Extract the (x, y) coordinate from the center of the cell holding the provided text.  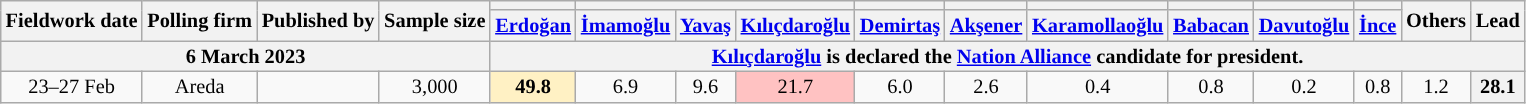
21.7 (796, 86)
9.6 (706, 86)
İmamoğlu (626, 26)
0.4 (1098, 86)
2.6 (986, 86)
Areda (199, 86)
Karamollaoğlu (1098, 26)
6 March 2023 (246, 56)
Davutoğlu (1304, 26)
Fieldwork date (72, 20)
23–27 Feb (72, 86)
Lead (1498, 20)
Published by (318, 20)
Kılıçdaroğlu (796, 26)
6.0 (900, 86)
Sample size (434, 20)
Erdoğan (533, 26)
Akşener (986, 26)
3,000 (434, 86)
Others (1436, 20)
0.2 (1304, 86)
Polling firm (199, 20)
Babacan (1211, 26)
1.2 (1436, 86)
28.1 (1498, 86)
49.8 (533, 86)
Yavaş (706, 26)
İnce (1378, 26)
Kılıçdaroğlu is declared the Nation Alliance candidate for president. (1007, 56)
6.9 (626, 86)
Demirtaş (900, 26)
